Determine the (x, y) coordinate at the center of the cell enclosing the given text.  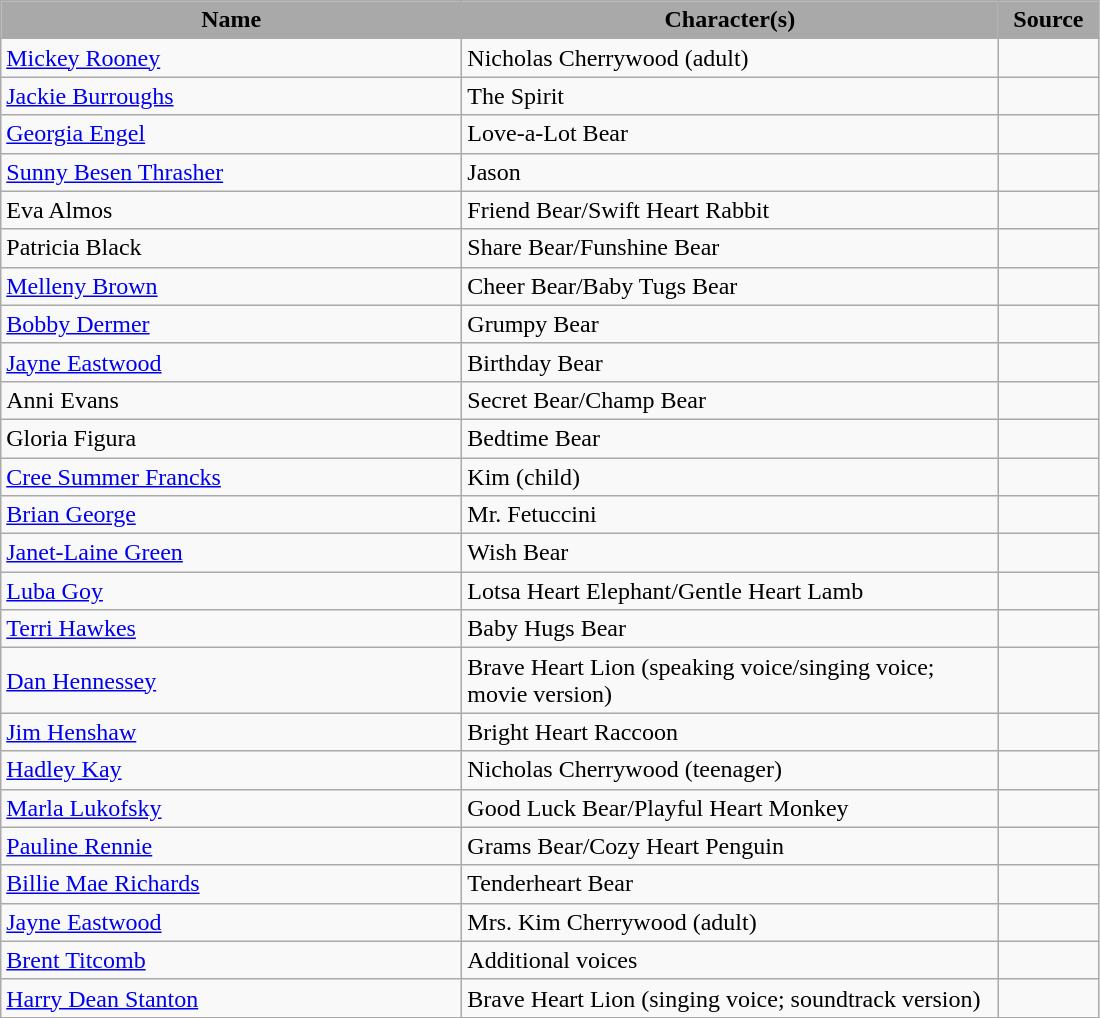
Marla Lukofsky (232, 808)
Name (232, 20)
Share Bear/Funshine Bear (730, 248)
Janet-Laine Green (232, 553)
Wish Bear (730, 553)
Source (1048, 20)
Georgia Engel (232, 134)
Terri Hawkes (232, 629)
The Spirit (730, 96)
Tenderheart Bear (730, 884)
Pauline Rennie (232, 846)
Billie Mae Richards (232, 884)
Melleny Brown (232, 286)
Character(s) (730, 20)
Mickey Rooney (232, 58)
Mr. Fetuccini (730, 515)
Cree Summer Francks (232, 477)
Gloria Figura (232, 438)
Grams Bear/Cozy Heart Penguin (730, 846)
Bright Heart Raccoon (730, 732)
Bedtime Bear (730, 438)
Sunny Besen Thrasher (232, 172)
Additional voices (730, 960)
Patricia Black (232, 248)
Bobby Dermer (232, 324)
Brian George (232, 515)
Baby Hugs Bear (730, 629)
Friend Bear/Swift Heart Rabbit (730, 210)
Birthday Bear (730, 362)
Dan Hennessey (232, 680)
Cheer Bear/Baby Tugs Bear (730, 286)
Secret Bear/Champ Bear (730, 400)
Love-a-Lot Bear (730, 134)
Luba Goy (232, 591)
Brave Heart Lion (singing voice; soundtrack version) (730, 998)
Brent Titcomb (232, 960)
Jackie Burroughs (232, 96)
Eva Almos (232, 210)
Nicholas Cherrywood (teenager) (730, 770)
Jim Henshaw (232, 732)
Mrs. Kim Cherrywood (adult) (730, 922)
Grumpy Bear (730, 324)
Hadley Kay (232, 770)
Kim (child) (730, 477)
Anni Evans (232, 400)
Nicholas Cherrywood (adult) (730, 58)
Lotsa Heart Elephant/Gentle Heart Lamb (730, 591)
Good Luck Bear/Playful Heart Monkey (730, 808)
Jason (730, 172)
Brave Heart Lion (speaking voice/singing voice; movie version) (730, 680)
Harry Dean Stanton (232, 998)
